Provide the (x, y) coordinate of the cell's center where the given text is located.  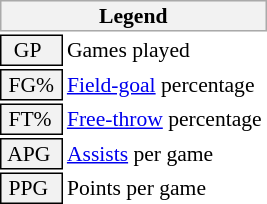
PPG (31, 188)
Free-throw percentage (166, 120)
FG% (31, 85)
Assists per game (166, 154)
Field-goal percentage (166, 85)
Games played (166, 50)
Points per game (166, 188)
Legend (134, 16)
FT% (31, 120)
GP (31, 50)
APG (31, 154)
